Extract the [x, y] coordinate from the center of the cell holding the provided text.  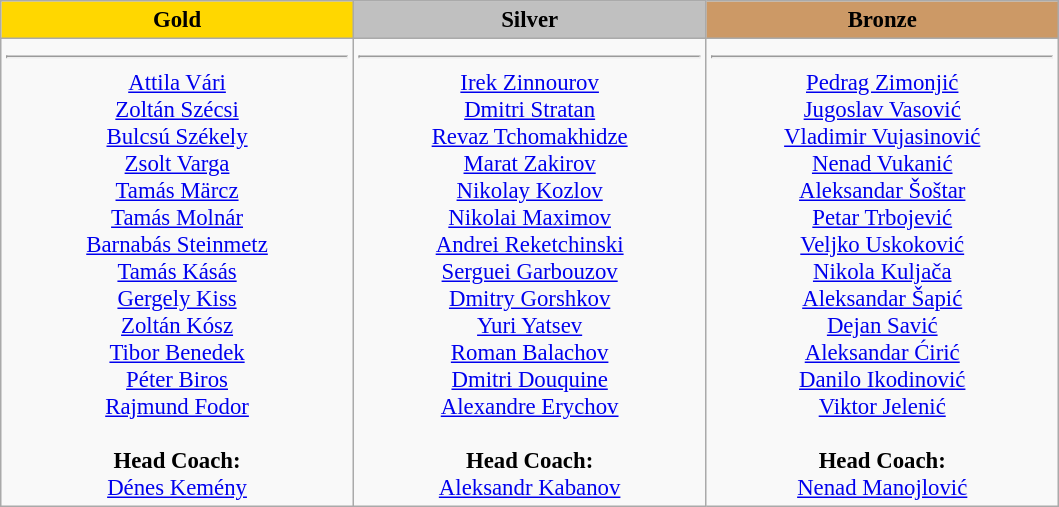
Bronze [882, 20]
Silver [530, 20]
Gold [178, 20]
